Provide the (X, Y) coordinate of the cell's center where the given text is located.  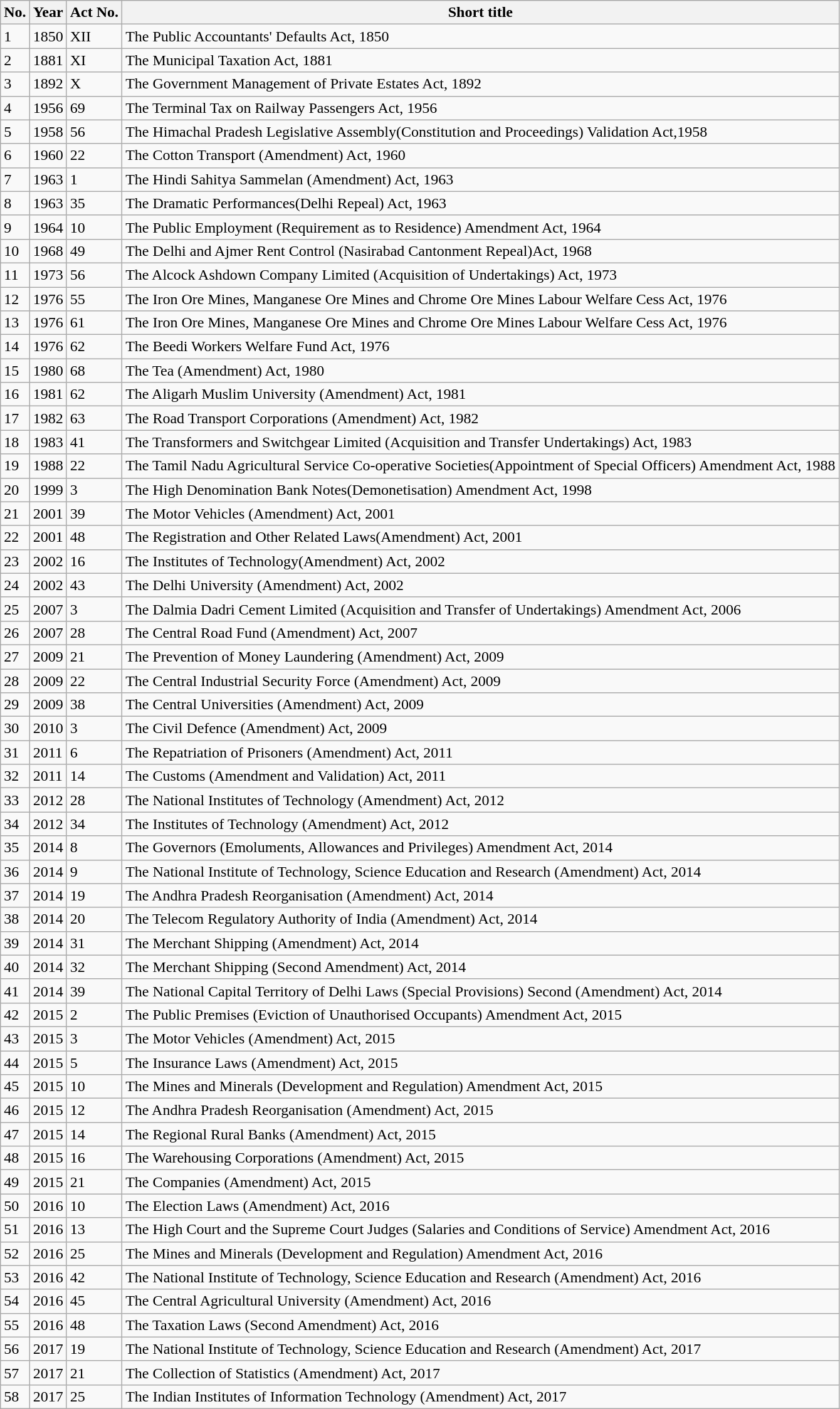
40 (15, 967)
The Government Management of Private Estates Act, 1892 (481, 84)
The Mines and Minerals (Development and Regulation) Amendment Act, 2015 (481, 1087)
The Cotton Transport (Amendment) Act, 1960 (481, 156)
The National Institute of Technology, Science Education and Research (Amendment) Act, 2017 (481, 1349)
The Prevention of Money Laundering (Amendment) Act, 2009 (481, 657)
1956 (48, 108)
1958 (48, 132)
The Central Universities (Amendment) Act, 2009 (481, 705)
The Collection of Statistics (Amendment) Act, 2017 (481, 1373)
The Andhra Pradesh Reorganisation (Amendment) Act, 2014 (481, 895)
The National Institutes of Technology (Amendment) Act, 2012 (481, 800)
68 (94, 371)
1983 (48, 442)
The Institutes of Technology(Amendment) Act, 2002 (481, 561)
1981 (48, 394)
The Road Transport Corporations (Amendment) Act, 1982 (481, 418)
27 (15, 657)
The Terminal Tax on Railway Passengers Act, 1956 (481, 108)
24 (15, 585)
The Civil Defence (Amendment) Act, 2009 (481, 729)
1960 (48, 156)
1999 (48, 490)
54 (15, 1301)
1980 (48, 371)
The Hindi Sahitya Sammelan (Amendment) Act, 1963 (481, 179)
1964 (48, 227)
The Tamil Nadu Agricultural Service Co-operative Societies(Appointment of Special Officers) Amendment Act, 1988 (481, 466)
Short title (481, 13)
The High Denomination Bank Notes(Demonetisation) Amendment Act, 1998 (481, 490)
XI (94, 60)
The Delhi and Ajmer Rent Control (Nasirabad Cantonment Repeal)Act, 1968 (481, 251)
Year (48, 13)
The Warehousing Corporations (Amendment) Act, 2015 (481, 1158)
The Regional Rural Banks (Amendment) Act, 2015 (481, 1134)
The Repatriation of Prisoners (Amendment) Act, 2011 (481, 752)
1881 (48, 60)
The Institutes of Technology (Amendment) Act, 2012 (481, 824)
26 (15, 633)
44 (15, 1063)
The National Capital Territory of Delhi Laws (Special Provisions) Second (Amendment) Act, 2014 (481, 991)
1892 (48, 84)
No. (15, 13)
30 (15, 729)
1988 (48, 466)
The Central Agricultural University (Amendment) Act, 2016 (481, 1301)
61 (94, 323)
The National Institute of Technology, Science Education and Research (Amendment) Act, 2016 (481, 1277)
X (94, 84)
The Customs (Amendment and Validation) Act, 2011 (481, 776)
50 (15, 1206)
The Beedi Workers Welfare Fund Act, 1976 (481, 347)
The Dramatic Performances(Delhi Repeal) Act, 1963 (481, 203)
57 (15, 1373)
The Taxation Laws (Second Amendment) Act, 2016 (481, 1325)
4 (15, 108)
33 (15, 800)
The Andhra Pradesh Reorganisation (Amendment) Act, 2015 (481, 1111)
46 (15, 1111)
29 (15, 705)
The High Court and the Supreme Court Judges (Salaries and Conditions of Service) Amendment Act, 2016 (481, 1230)
The Motor Vehicles (Amendment) Act, 2001 (481, 514)
The Companies (Amendment) Act, 2015 (481, 1182)
The Insurance Laws (Amendment) Act, 2015 (481, 1063)
The Municipal Taxation Act, 1881 (481, 60)
The Alcock Ashdown Company Limited (Acquisition of Undertakings) Act, 1973 (481, 275)
The Motor Vehicles (Amendment) Act, 2015 (481, 1038)
The Indian Institutes of Information Technology (Amendment) Act, 2017 (481, 1396)
The Delhi University (Amendment) Act, 2002 (481, 585)
The Mines and Minerals (Development and Regulation) Amendment Act, 2016 (481, 1253)
1968 (48, 251)
1973 (48, 275)
The Himachal Pradesh Legislative Assembly(Constitution and Proceedings) Validation Act,1958 (481, 132)
The Registration and Other Related Laws(Amendment) Act, 2001 (481, 537)
XII (94, 36)
47 (15, 1134)
18 (15, 442)
58 (15, 1396)
7 (15, 179)
The National Institute of Technology, Science Education and Research (Amendment) Act, 2014 (481, 872)
The Central Road Fund (Amendment) Act, 2007 (481, 633)
The Telecom Regulatory Authority of India (Amendment) Act, 2014 (481, 919)
The Election Laws (Amendment) Act, 2016 (481, 1206)
1982 (48, 418)
Act No. (94, 13)
51 (15, 1230)
17 (15, 418)
11 (15, 275)
The Merchant Shipping (Second Amendment) Act, 2014 (481, 967)
The Public Accountants' Defaults Act, 1850 (481, 36)
63 (94, 418)
36 (15, 872)
The Public Employment (Requirement as to Residence) Amendment Act, 1964 (481, 227)
15 (15, 371)
The Public Premises (Eviction of Unauthorised Occupants) Amendment Act, 2015 (481, 1015)
The Merchant Shipping (Amendment) Act, 2014 (481, 943)
53 (15, 1277)
69 (94, 108)
37 (15, 895)
The Dalmia Dadri Cement Limited (Acquisition and Transfer of Undertakings) Amendment Act, 2006 (481, 609)
The Central Industrial Security Force (Amendment) Act, 2009 (481, 680)
The Tea (Amendment) Act, 1980 (481, 371)
The Transformers and Switchgear Limited (Acquisition and Transfer Undertakings) Act, 1983 (481, 442)
23 (15, 561)
52 (15, 1253)
The Governors (Emoluments, Allowances and Privileges) Amendment Act, 2014 (481, 848)
The Aligarh Muslim University (Amendment) Act, 1981 (481, 394)
1850 (48, 36)
2010 (48, 729)
